Return the [x, y] coordinate for the center point of the cell that contains the specified text.  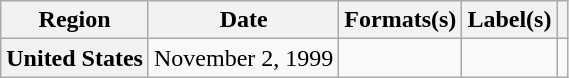
United States [75, 58]
November 2, 1999 [243, 58]
Formats(s) [400, 20]
Date [243, 20]
Label(s) [510, 20]
Region [75, 20]
